Extract the (X, Y) coordinate from the center of the cell holding the provided text.  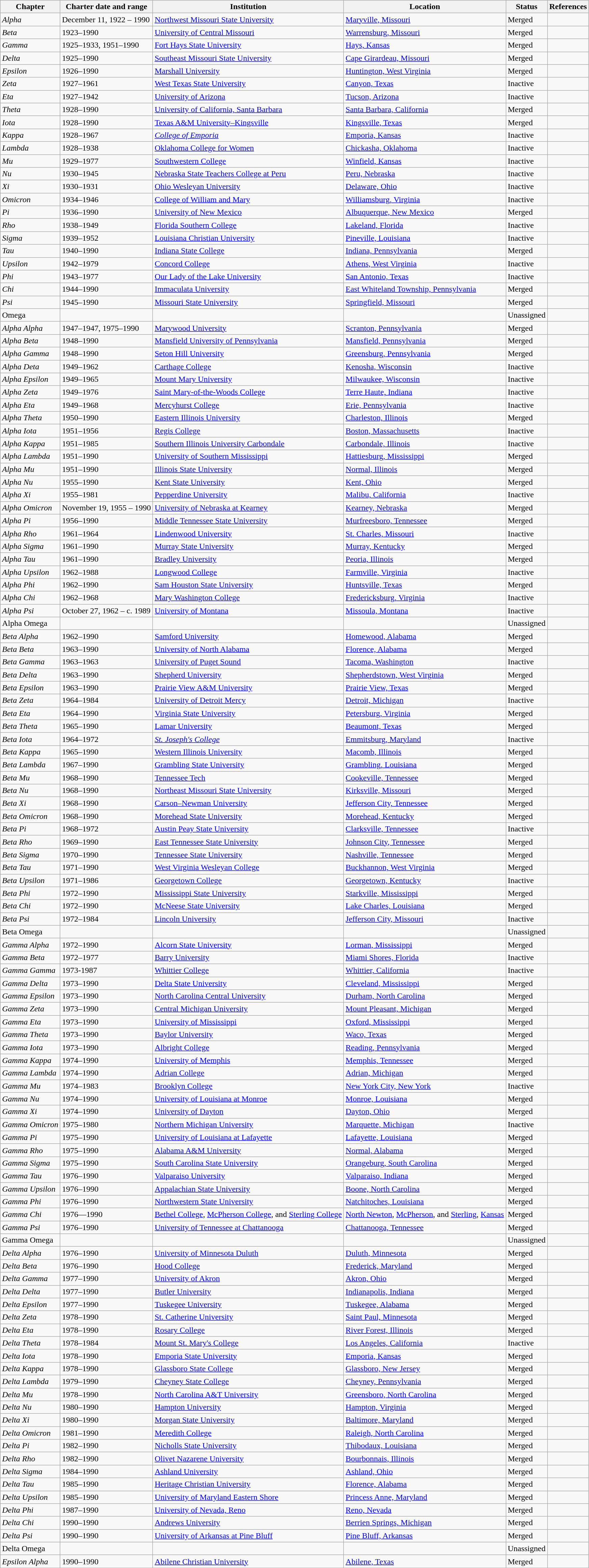
Nebraska State Teachers College at Peru (248, 174)
Kenosha, Wisconsin (425, 366)
Delta Alpha (30, 1253)
Emmitsburg, Maryland (425, 739)
1963–1963 (106, 662)
Carthage College (248, 366)
Western Illinois University (248, 752)
Gamma Rho (30, 1150)
Phi (30, 276)
Delta State University (248, 983)
Grambling State University (248, 765)
Jefferson City, Missouri (425, 919)
1975–1980 (106, 1124)
Beta Psi (30, 919)
Delta Zeta (30, 1317)
Eastern Illinois University (248, 418)
Tacoma, Washington (425, 662)
Beta Epsilon (30, 688)
Alpha Phi (30, 585)
Our Lady of the Lake University (248, 276)
University of Dayton (248, 1112)
Chattanooga, Tennessee (425, 1227)
Frederick, Maryland (425, 1266)
1979–1990 (106, 1381)
Omega (30, 315)
1949–1965 (106, 379)
Johnson City, Tennessee (425, 842)
Ohio Wesleyan University (248, 187)
Kent State University (248, 482)
1928–1967 (106, 135)
Beta Lambda (30, 765)
Virginia State University (248, 713)
Alpha Psi (30, 611)
Oxford, Mississippi (425, 1022)
Delta Kappa (30, 1368)
Longwood College (248, 572)
Normal, Illinois (425, 469)
Alabama A&M University (248, 1150)
Alpha Omega (30, 623)
Mount Mary University (248, 379)
Iota (30, 122)
1962–1968 (106, 598)
Austin Peay State University (248, 829)
Detroit, Michigan (425, 700)
University of Memphis (248, 1060)
Beta Nu (30, 791)
University of Maryland Eastern Shore (248, 1497)
Morgan State University (248, 1420)
Erie, Pennsylvania (425, 405)
Samford University (248, 636)
Pine Bluff, Arkansas (425, 1536)
Murray State University (248, 546)
Glassboro State College (248, 1368)
Appalachian State University (248, 1189)
University of New Mexico (248, 212)
North Carolina A&T University (248, 1394)
Reading, Pennsylvania (425, 1047)
Whittier College (248, 970)
Gamma Lambda (30, 1073)
Delta Delta (30, 1292)
Lincoln University (248, 919)
Nashville, Tennessee (425, 855)
Adrian, Michigan (425, 1073)
1929–1977 (106, 161)
Fort Hays State University (248, 45)
San Antonio, Texas (425, 276)
Southeast Missouri State University (248, 58)
1951–1956 (106, 431)
1945–1990 (106, 302)
1974–1983 (106, 1086)
Delta Xi (30, 1420)
Delaware, Ohio (425, 187)
Normal, Alabama (425, 1150)
Rosary College (248, 1330)
Beta Kappa (30, 752)
1962–1988 (106, 572)
University of Arkansas at Pine Bluff (248, 1536)
Beta Alpha (30, 636)
Gamma Kappa (30, 1060)
1928–1938 (106, 148)
Hays, Kansas (425, 45)
Chapter (30, 7)
Alpha Alpha (30, 328)
Morehead, Kentucky (425, 816)
Delta (30, 58)
Beta Gamma (30, 662)
Alpha Upsilon (30, 572)
Carson–Newman University (248, 803)
Akron, Ohio (425, 1279)
Alpha Deta (30, 366)
Durham, North Carolina (425, 996)
Murray, Kentucky (425, 546)
Alpha Nu (30, 482)
Springfield, Missouri (425, 302)
Gamma Omicron (30, 1124)
Beta Pi (30, 829)
Delta Theta (30, 1343)
Beta Omega (30, 932)
Gamma Eta (30, 1022)
Gamma Upsilon (30, 1189)
Gamma Iota (30, 1047)
Indiana State College (248, 251)
Cookeville, Tennessee (425, 777)
Alpha Mu (30, 469)
Winfield, Kansas (425, 161)
Shepherd University (248, 675)
Delta Sigma (30, 1471)
Alpha Xi (30, 495)
Beta Omicron (30, 816)
Northeast Missouri State University (248, 791)
Kingsville, Texas (425, 122)
1950–1990 (106, 418)
Warrensburg, Missouri (425, 32)
Beta Chi (30, 906)
University of Tennessee at Chattanooga (248, 1227)
Delta Lambda (30, 1381)
1971–1986 (106, 880)
Hampton University (248, 1407)
Tau (30, 251)
University of Nebraska at Kearney (248, 508)
1949–1968 (106, 405)
Ashland University (248, 1471)
Beta Phi (30, 893)
1972–1977 (106, 957)
Tucson, Arizona (425, 97)
Princess Anne, Maryland (425, 1497)
University of Louisiana at Monroe (248, 1099)
Sam Houston State University (248, 585)
1936–1990 (106, 212)
Georgetown, Kentucky (425, 880)
New York City, New York (425, 1086)
Rho (30, 225)
Psi (30, 302)
University of Louisiana at Lafayette (248, 1137)
Beta Zeta (30, 700)
Scranton, Pennsylvania (425, 328)
1926–1990 (106, 71)
Valparaiso University (248, 1176)
Pineville, Louisiana (425, 238)
Bradley University (248, 559)
Lamar University (248, 726)
Gamma Delta (30, 983)
Gamma Sigma (30, 1163)
Gamma Zeta (30, 1009)
Cheyney, Pennsylvania (425, 1381)
Hampton, Virginia (425, 1407)
Marquette, Michigan (425, 1124)
1940–1990 (106, 251)
Mary Washington College (248, 598)
Delta Tau (30, 1484)
Kent, Ohio (425, 482)
Sigma (30, 238)
Beaumont, Texas (425, 726)
Beta Beta (30, 649)
Huntsville, Texas (425, 585)
Southwestern College (248, 161)
Emporia State University (248, 1356)
Glassboro, New Jersey (425, 1368)
Boone, North Carolina (425, 1189)
Delta Omega (30, 1548)
Alpha Gamma (30, 353)
Whittier, California (425, 970)
Athens, West Virginia (425, 264)
Charleston, Illinois (425, 418)
Morehead State University (248, 816)
University of Nevada, Reno (248, 1510)
St. Catherine University (248, 1317)
Buckhannon, West Virginia (425, 868)
Beta Theta (30, 726)
1978–1984 (106, 1343)
Kirksville, Missouri (425, 791)
Delta Beta (30, 1266)
Macomb, Illinois (425, 752)
Beta (30, 32)
1968–1972 (106, 829)
1927–1942 (106, 97)
Shepherdstown, West Virginia (425, 675)
Hood College (248, 1266)
Institution (248, 7)
Thibodaux, Louisiana (425, 1446)
1947–1947, 1975–1990 (106, 328)
Alpha Epsilon (30, 379)
Petersburg, Virginia (425, 713)
Immaculata University (248, 289)
Theta (30, 109)
Epsilon (30, 71)
Gamma Nu (30, 1099)
Gamma Alpha (30, 945)
University of Southern Mississippi (248, 456)
Prairie View, Texas (425, 688)
October 27, 1962 – c. 1989 (106, 611)
1925–1990 (106, 58)
Alpha Lambda (30, 456)
Delta Pi (30, 1446)
Terre Haute, Indiana (425, 392)
Lorman, Mississippi (425, 945)
Duluth, Minnesota (425, 1253)
Cape Girardeau, Missouri (425, 58)
Missouri State University (248, 302)
Omicron (30, 200)
Alpha Sigma (30, 546)
1930–1945 (106, 174)
Mansfield, Pennsylvania (425, 341)
Kappa (30, 135)
Northwestern State University (248, 1202)
Gamma Psi (30, 1227)
Saint Paul, Minnesota (425, 1317)
Delta Upsilon (30, 1497)
St. Charles, Missouri (425, 533)
Regis College (248, 431)
Albuquerque, New Mexico (425, 212)
Raleigh, North Carolina (425, 1433)
1943–1977 (106, 276)
Gamma Chi (30, 1215)
Alcorn State University (248, 945)
Alpha Rho (30, 533)
Alpha Iota (30, 431)
Canyon, Texas (425, 84)
Gamma Beta (30, 957)
Cleveland, Mississippi (425, 983)
Andrews University (248, 1523)
1969–1990 (106, 842)
Peoria, Illinois (425, 559)
Beta Rho (30, 842)
Alpha Kappa (30, 444)
Bethel College, McPherson College, and Sterling College (248, 1215)
Memphis, Tennessee (425, 1060)
December 11, 1922 – 1990 (106, 20)
1955–1990 (106, 482)
Beta Eta (30, 713)
Delta Omicron (30, 1433)
Kearney, Nebraska (425, 508)
Status (527, 7)
1951–1985 (106, 444)
Beta Xi (30, 803)
Beta Upsilon (30, 880)
Illinois State University (248, 469)
Berrien Springs, Michigan (425, 1523)
Central Michigan University (248, 1009)
University of Arizona (248, 97)
Baltimore, Maryland (425, 1420)
Beta Tau (30, 868)
Northern Michigan University (248, 1124)
Maryville, Missouri (425, 20)
Delta Rho (30, 1459)
University of Montana (248, 611)
Abilene, Texas (425, 1561)
Tuskegee, Alabama (425, 1304)
University of Detroit Mercy (248, 700)
Barry University (248, 957)
Gamma Pi (30, 1137)
East Whiteland Township, Pennsylvania (425, 289)
Murfreesboro, Tennessee (425, 521)
Nu (30, 174)
Lake Charles, Louisiana (425, 906)
Lakeland, Florida (425, 225)
Peru, Nebraska (425, 174)
References (568, 7)
Carbondale, Illinois (425, 444)
College of Emporia (248, 135)
Delta Gamma (30, 1279)
University of Puget Sound (248, 662)
Alpha Pi (30, 521)
Chi (30, 289)
1970–1990 (106, 855)
Gamma Tau (30, 1176)
Beta Delta (30, 675)
University of North Alabama (248, 649)
Fredericksburg, Virginia (425, 598)
Milwaukee, Wisconsin (425, 379)
Baylor University (248, 1035)
Albright College (248, 1047)
Prairie View A&M University (248, 688)
Location (425, 7)
Alpha Zeta (30, 392)
Bourbonnais, Illinois (425, 1459)
University of Mississippi (248, 1022)
Gamma Gamma (30, 970)
University of Minnesota Duluth (248, 1253)
Delta Nu (30, 1407)
Delta Epsilon (30, 1304)
Lafayette, Louisiana (425, 1137)
South Carolina State University (248, 1163)
Delta Phi (30, 1510)
Olivet Nazarene University (248, 1459)
1938–1949 (106, 225)
Reno, Nevada (425, 1510)
Alpha Beta (30, 341)
University of Akron (248, 1279)
Marshall University (248, 71)
West Texas State University (248, 84)
Alpha Tau (30, 559)
Huntington, West Virginia (425, 71)
Mansfield University of Pennsylvania (248, 341)
Starkville, Mississippi (425, 893)
1949–1962 (106, 366)
Eta (30, 97)
Beta Sigma (30, 855)
Southern Illinois University Carbondale (248, 444)
1971–1990 (106, 868)
1942–1979 (106, 264)
Gamma Mu (30, 1086)
University of Central Missouri (248, 32)
Natchitoches, Louisiana (425, 1202)
Alpha Omicron (30, 508)
Lambda (30, 148)
North Carolina Central University (248, 996)
Boston, Massachusetts (425, 431)
Greensboro, North Carolina (425, 1394)
Gamma Theta (30, 1035)
Delta Psi (30, 1536)
Mount St. Mary's College (248, 1343)
College of William and Mary (248, 200)
Hattiesburg, Mississippi (425, 456)
Tennessee Tech (248, 777)
Los Angeles, California (425, 1343)
Saint Mary-of-the-Woods College (248, 392)
Williamsburg, Virginia (425, 200)
Indianapolis, Indiana (425, 1292)
Pepperdine University (248, 495)
Cheyney State College (248, 1381)
1964–1972 (106, 739)
Mount Pleasant, Michigan (425, 1009)
1939–1952 (106, 238)
Miami Shores, Florida (425, 957)
Dayton, Ohio (425, 1112)
Delta Iota (30, 1356)
1955–1981 (106, 495)
Louisiana Christian University (248, 238)
Mercyhurst College (248, 405)
Concord College (248, 264)
Middle Tennessee State University (248, 521)
Brooklyn College (248, 1086)
Missoula, Montana (425, 611)
River Forest, Illinois (425, 1330)
Valparaiso, Indiana (425, 1176)
Epsilon Alpha (30, 1561)
Seton Hill University (248, 353)
Delta Eta (30, 1330)
Waco, Texas (425, 1035)
Adrian College (248, 1073)
Alpha (30, 20)
1967–1990 (106, 765)
1923–1990 (106, 32)
1944–1990 (106, 289)
St. Joseph's College (248, 739)
West Virginia Wesleyan College (248, 868)
Gamma (30, 45)
1987–1990 (106, 1510)
Heritage Christian University (248, 1484)
Mu (30, 161)
1949–1976 (106, 392)
North Newton, McPherson, and Sterling, Kansas (425, 1215)
Tuskegee University (248, 1304)
Marywood University (248, 328)
1961–1964 (106, 533)
Gamma Omega (30, 1240)
Grambling, Louisiana (425, 765)
November 19, 1955 – 1990 (106, 508)
Malibu, California (425, 495)
Abilene Christian University (248, 1561)
Alpha Eta (30, 405)
1981–1990 (106, 1433)
1930–1931 (106, 187)
Lindenwood University (248, 533)
Alpha Theta (30, 418)
Butler University (248, 1292)
Xi (30, 187)
Greensburg, Pennsylvania (425, 353)
East Tennessee State University (248, 842)
Monroe, Louisiana (425, 1099)
Santa Barbara, California (425, 109)
Alpha Chi (30, 598)
1976––1990 (106, 1215)
Delta Chi (30, 1523)
1927–1961 (106, 84)
1925–1933, 1951–1990 (106, 45)
1934–1946 (106, 200)
Beta Mu (30, 777)
1984–1990 (106, 1471)
Orangeburg, South Carolina (425, 1163)
Gamma Xi (30, 1112)
Farmville, Virginia (425, 572)
Upsilon (30, 264)
Chickasha, Oklahoma (425, 148)
Mississippi State University (248, 893)
1972–1984 (106, 919)
Georgetown College (248, 880)
Gamma Epsilon (30, 996)
Pi (30, 212)
Indiana, Pennsylvania (425, 251)
Nicholls State University (248, 1446)
Homewood, Alabama (425, 636)
Tennessee State University (248, 855)
Northwest Missouri State University (248, 20)
Florida Southern College (248, 225)
Meredith College (248, 1433)
Charter date and range (106, 7)
Jefferson City, Tennessee (425, 803)
University of California, Santa Barbara (248, 109)
Zeta (30, 84)
1964–1984 (106, 700)
Ashland, Ohio (425, 1471)
Delta Mu (30, 1394)
Beta Iota (30, 739)
Gamma Phi (30, 1202)
1956–1990 (106, 521)
1973-1987 (106, 970)
Oklahoma College for Women (248, 148)
Clarksville, Tennessee (425, 829)
Texas A&M University–Kingsville (248, 122)
McNeese State University (248, 906)
1964–1990 (106, 713)
